Provide the (X, Y) coordinate of the cell's center where the given text is located.  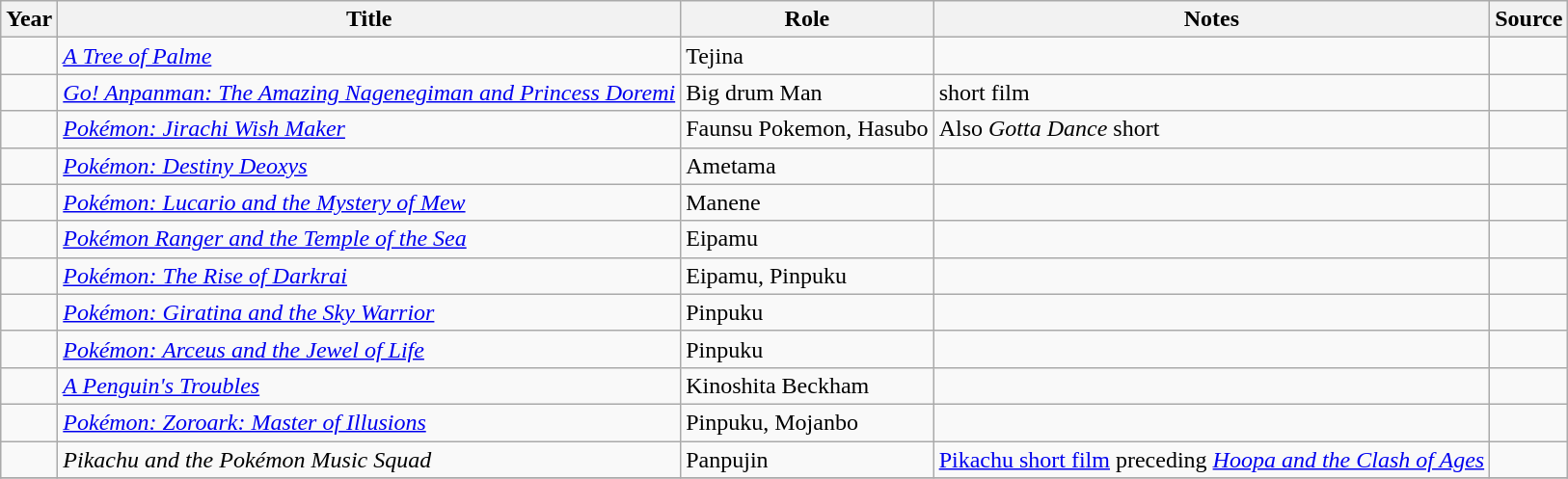
Faunsu Pokemon, Hasubo (807, 129)
Pokémon: Lucario and the Mystery of Mew (369, 202)
Pokémon: Giratina and the Sky Warrior (369, 312)
Pinpuku, Mojanbo (807, 422)
Pokémon: The Rise of Darkrai (369, 276)
Tejina (807, 56)
Pokémon: Destiny Deoxys (369, 166)
Eipamu, Pinpuku (807, 276)
Ametama (807, 166)
Kinoshita Beckham (807, 386)
Manene (807, 202)
Also Gotta Dance short (1211, 129)
Role (807, 19)
Pikachu short film preceding Hoopa and the Clash of Ages (1211, 460)
Title (369, 19)
Pikachu and the Pokémon Music Squad (369, 460)
Pokémon: Arceus and the Jewel of Life (369, 349)
Notes (1211, 19)
Pokémon Ranger and the Temple of the Sea (369, 239)
Source (1529, 19)
Big drum Man (807, 93)
Pokémon: Zoroark: Master of Illusions (369, 422)
Eipamu (807, 239)
Pokémon: Jirachi Wish Maker (369, 129)
Go! Anpanman: The Amazing Nagenegiman and Princess Doremi (369, 93)
A Tree of Palme (369, 56)
short film (1211, 93)
A Penguin's Troubles (369, 386)
Panpujin (807, 460)
Year (29, 19)
